Provide the [x, y] coordinate of the cell's center where the given text is located.  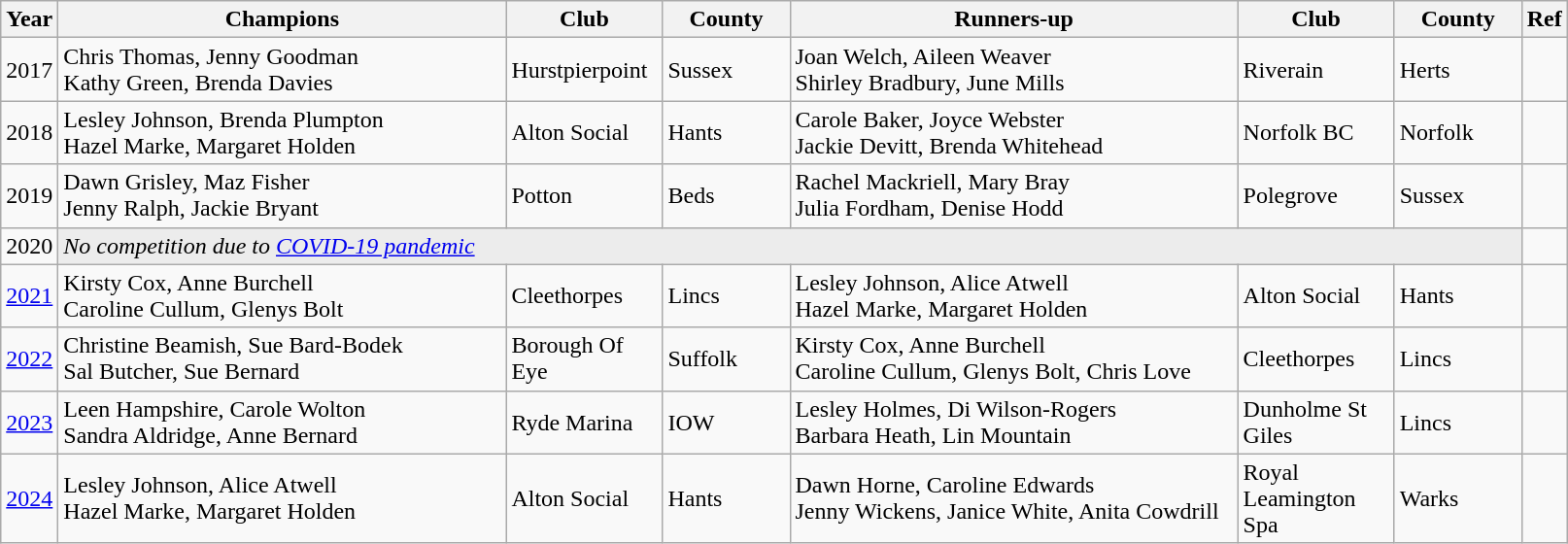
Borough Of Eye [585, 359]
Kirsty Cox, Anne BurchellCaroline Cullum, Glenys Bolt, Chris Love [1014, 359]
Dunholme St Giles [1315, 422]
2024 [29, 498]
2018 [29, 132]
Beds [727, 196]
Polegrove [1315, 196]
No competition due to COVID-19 pandemic [790, 246]
Dawn Horne, Caroline EdwardsJenny Wickens, Janice White, Anita Cowdrill [1014, 498]
Dawn Grisley, Maz FisherJenny Ralph, Jackie Bryant [282, 196]
Kirsty Cox, Anne BurchellCaroline Cullum, Glenys Bolt [282, 295]
Champions [282, 19]
2020 [29, 246]
Chris Thomas, Jenny GoodmanKathy Green, Brenda Davies [282, 70]
Norfolk [1457, 132]
2022 [29, 359]
Herts [1457, 70]
Lesley Holmes, Di Wilson-RogersBarbara Heath, Lin Mountain [1014, 422]
Christine Beamish, Sue Bard-BodekSal Butcher, Sue Bernard [282, 359]
Runners-up [1014, 19]
Potton [585, 196]
Warks [1457, 498]
Ref [1545, 19]
Riverain [1315, 70]
Carole Baker, Joyce WebsterJackie Devitt, Brenda Whitehead [1014, 132]
Lesley Johnson, Brenda PlumptonHazel Marke, Margaret Holden [282, 132]
Rachel Mackriell, Mary BrayJulia Fordham, Denise Hodd [1014, 196]
Year [29, 19]
2017 [29, 70]
2019 [29, 196]
IOW [727, 422]
Joan Welch, Aileen WeaverShirley Bradbury, June Mills [1014, 70]
Leen Hampshire, Carole WoltonSandra Aldridge, Anne Bernard [282, 422]
Suffolk [727, 359]
2021 [29, 295]
Norfolk BC [1315, 132]
Hurstpierpoint [585, 70]
Ryde Marina [585, 422]
Royal Leamington Spa [1315, 498]
2023 [29, 422]
